Return the [x, y] coordinate for the center point of the cell that contains the specified text.  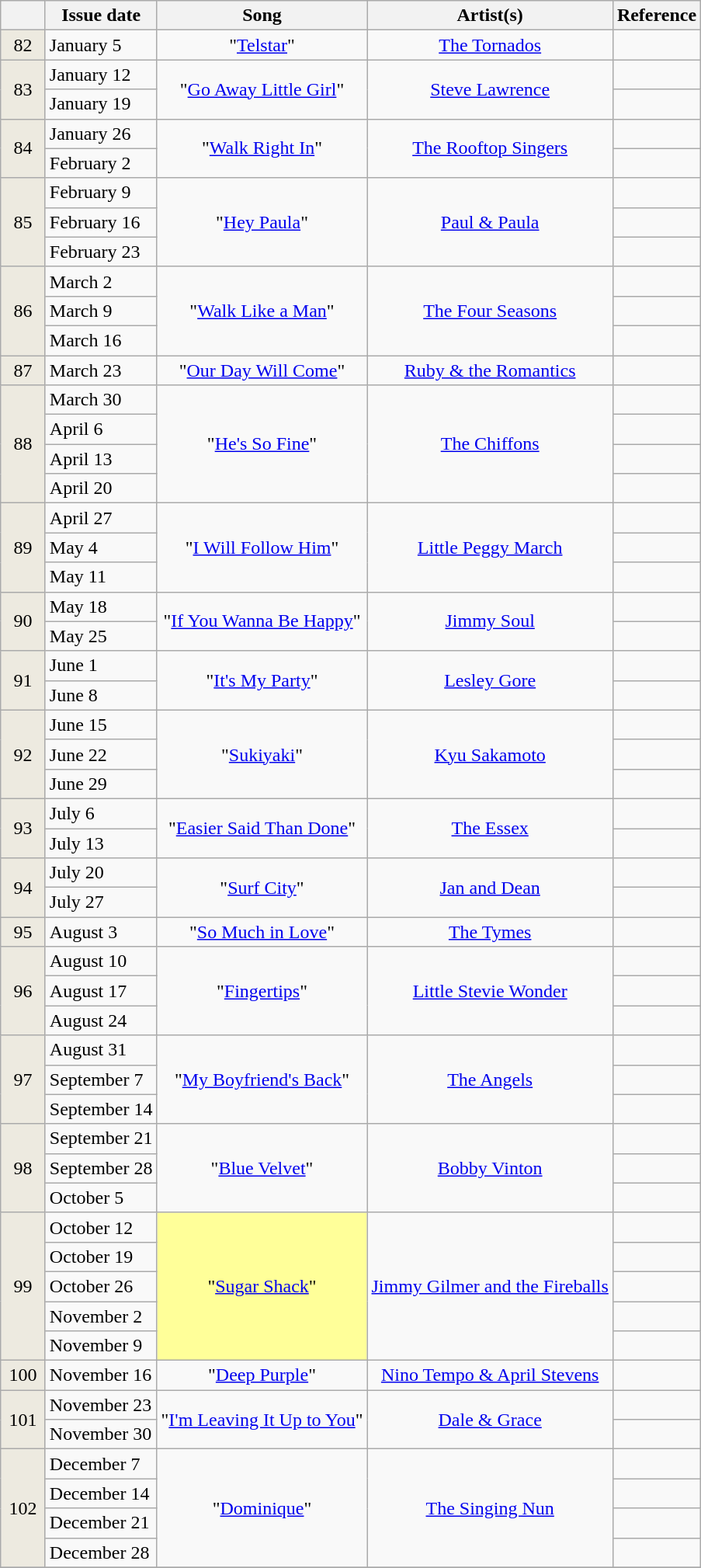
100 [23, 1375]
May 25 [101, 636]
93 [23, 828]
"If You Wanna Be Happy" [262, 621]
"So Much in Love" [262, 932]
The Rooftop Singers [490, 148]
Kyu Sakamoto [490, 754]
March 16 [101, 340]
The Singing Nun [490, 1508]
April 6 [101, 429]
July 6 [101, 813]
83 [23, 89]
"It's My Party" [262, 680]
June 15 [101, 725]
January 19 [101, 104]
"Blue Velvet" [262, 1168]
August 3 [101, 932]
"Surf City" [262, 888]
November 16 [101, 1375]
86 [23, 311]
97 [23, 1080]
"Deep Purple" [262, 1375]
Dale & Grace [490, 1420]
December 28 [101, 1552]
88 [23, 444]
The Essex [490, 828]
"Fingertips" [262, 991]
The Angels [490, 1080]
82 [23, 45]
102 [23, 1508]
Little Stevie Wonder [490, 991]
92 [23, 754]
August 17 [101, 991]
February 2 [101, 163]
Ruby & the Romantics [490, 370]
Artist(s) [490, 16]
Nino Tempo & April Stevens [490, 1375]
Jan and Dean [490, 888]
August 10 [101, 961]
"Easier Said Than Done" [262, 828]
The Tornados [490, 45]
January 5 [101, 45]
October 5 [101, 1198]
July 27 [101, 902]
July 20 [101, 873]
94 [23, 888]
October 26 [101, 1286]
January 12 [101, 75]
"Go Away Little Girl" [262, 89]
90 [23, 621]
Bobby Vinton [490, 1168]
"My Boyfriend's Back" [262, 1080]
June 8 [101, 695]
September 7 [101, 1080]
November 23 [101, 1405]
85 [23, 222]
Reference [657, 16]
July 13 [101, 843]
96 [23, 991]
November 9 [101, 1346]
December 7 [101, 1464]
91 [23, 680]
The Chiffons [490, 444]
May 11 [101, 577]
October 12 [101, 1227]
February 9 [101, 193]
June 29 [101, 784]
September 14 [101, 1109]
June 1 [101, 666]
"Dominique" [262, 1508]
Song [262, 16]
Jimmy Soul [490, 621]
98 [23, 1168]
December 14 [101, 1493]
January 26 [101, 134]
November 30 [101, 1434]
"Walk Like a Man" [262, 311]
"I Will Follow Him" [262, 548]
June 22 [101, 754]
Jimmy Gilmer and the Fireballs [490, 1286]
April 27 [101, 518]
Steve Lawrence [490, 89]
89 [23, 548]
April 13 [101, 459]
"Sugar Shack" [262, 1286]
March 2 [101, 281]
December 21 [101, 1523]
September 21 [101, 1139]
August 24 [101, 1020]
Little Peggy March [490, 548]
April 20 [101, 488]
May 18 [101, 607]
84 [23, 148]
The Four Seasons [490, 311]
March 23 [101, 370]
May 4 [101, 548]
September 28 [101, 1168]
95 [23, 932]
"Walk Right In" [262, 148]
"Sukiyaki" [262, 754]
February 16 [101, 222]
87 [23, 370]
"He's So Fine" [262, 444]
October 19 [101, 1257]
March 30 [101, 400]
The Tymes [490, 932]
"Our Day Will Come" [262, 370]
99 [23, 1286]
"Telstar" [262, 45]
March 9 [101, 311]
101 [23, 1420]
Lesley Gore [490, 680]
February 23 [101, 252]
Paul & Paula [490, 222]
Issue date [101, 16]
"I'm Leaving It Up to You" [262, 1420]
"Hey Paula" [262, 222]
November 2 [101, 1316]
August 31 [101, 1050]
